Extract the [x, y] coordinate from the center of the cell holding the provided text.  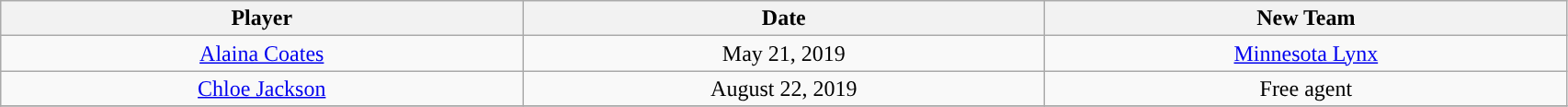
New Team [1306, 18]
Date [784, 18]
August 22, 2019 [784, 89]
Minnesota Lynx [1306, 53]
May 21, 2019 [784, 53]
Chloe Jackson [262, 89]
Player [262, 18]
Free agent [1306, 89]
Alaina Coates [262, 53]
